Return the [X, Y] coordinate for the center point of the cell that contains the specified text.  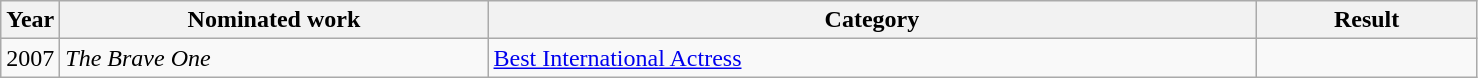
Best International Actress [872, 58]
Category [872, 20]
Year [30, 20]
Result [1366, 20]
Nominated work [274, 20]
2007 [30, 58]
The Brave One [274, 58]
